From the cell containing the given text, extract its center point as [X, Y] coordinate. 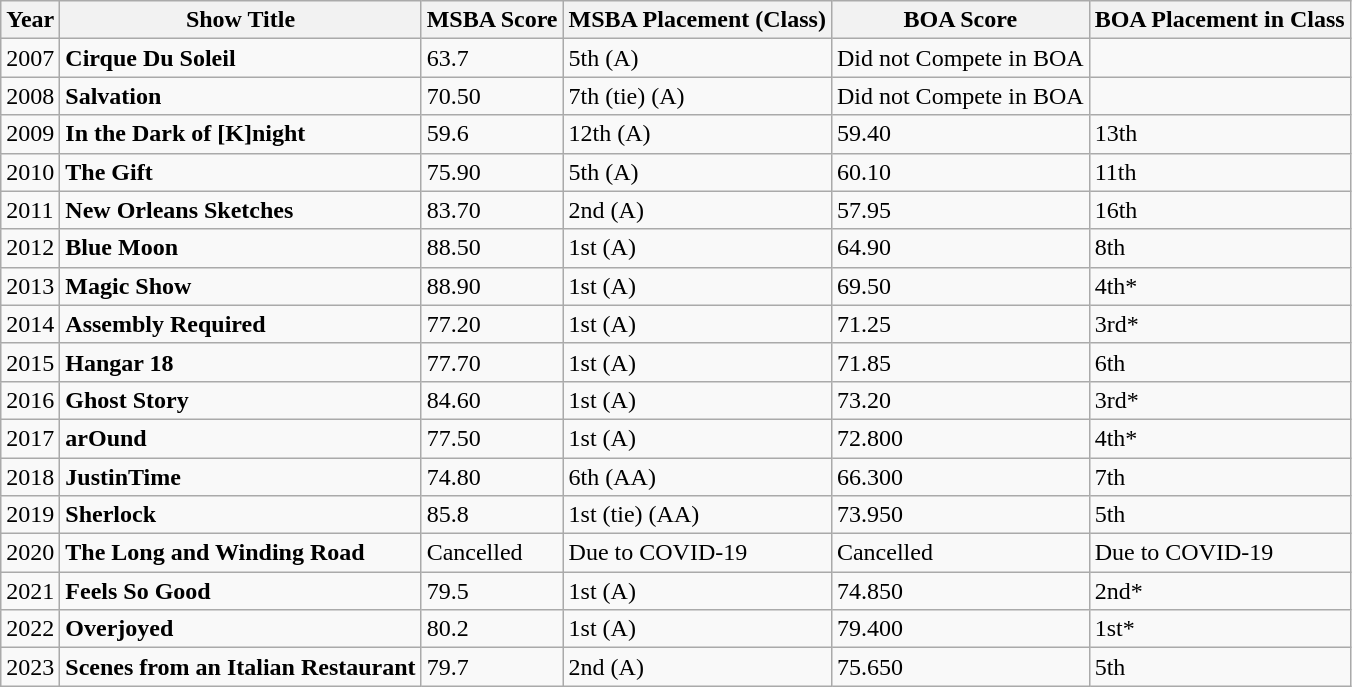
57.95 [960, 210]
84.60 [492, 400]
Ghost Story [240, 400]
2021 [30, 591]
BOA Score [960, 20]
88.50 [492, 248]
73.950 [960, 515]
70.50 [492, 96]
83.70 [492, 210]
Feels So Good [240, 591]
2008 [30, 96]
2012 [30, 248]
59.40 [960, 134]
75.650 [960, 667]
16th [1220, 210]
2011 [30, 210]
88.90 [492, 286]
7th (tie) (A) [697, 96]
64.90 [960, 248]
79.5 [492, 591]
2020 [30, 553]
MSBA Score [492, 20]
arOund [240, 438]
2nd* [1220, 591]
77.20 [492, 324]
Salvation [240, 96]
77.50 [492, 438]
Magic Show [240, 286]
Hangar 18 [240, 362]
2019 [30, 515]
2014 [30, 324]
13th [1220, 134]
69.50 [960, 286]
75.90 [492, 172]
74.80 [492, 477]
2022 [30, 629]
Assembly Required [240, 324]
71.25 [960, 324]
11th [1220, 172]
74.850 [960, 591]
6th [1220, 362]
12th (A) [697, 134]
2013 [30, 286]
Overjoyed [240, 629]
80.2 [492, 629]
73.20 [960, 400]
The Long and Winding Road [240, 553]
Sherlock [240, 515]
7th [1220, 477]
6th (AA) [697, 477]
60.10 [960, 172]
JustinTime [240, 477]
Year [30, 20]
2015 [30, 362]
59.6 [492, 134]
2010 [30, 172]
71.85 [960, 362]
Blue Moon [240, 248]
BOA Placement in Class [1220, 20]
79.7 [492, 667]
63.7 [492, 58]
79.400 [960, 629]
72.800 [960, 438]
In the Dark of [K]night [240, 134]
2017 [30, 438]
2016 [30, 400]
85.8 [492, 515]
77.70 [492, 362]
2023 [30, 667]
8th [1220, 248]
Scenes from an Italian Restaurant [240, 667]
MSBA Placement (Class) [697, 20]
2007 [30, 58]
New Orleans Sketches [240, 210]
2009 [30, 134]
1st* [1220, 629]
66.300 [960, 477]
2018 [30, 477]
Cirque Du Soleil [240, 58]
The Gift [240, 172]
1st (tie) (AA) [697, 515]
Show Title [240, 20]
